For the text-containing cell, return its midpoint in (x, y) coordinate format. 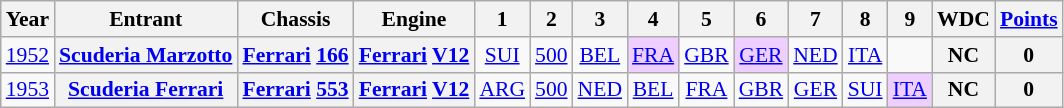
ARG (502, 90)
Ferrari 553 (295, 90)
8 (866, 19)
Entrant (146, 19)
6 (762, 19)
4 (653, 19)
Scuderia Ferrari (146, 90)
Chassis (295, 19)
7 (815, 19)
9 (910, 19)
3 (600, 19)
5 (706, 19)
Year (28, 19)
1953 (28, 90)
1 (502, 19)
Points (1029, 19)
2 (552, 19)
1952 (28, 55)
Engine (414, 19)
Scuderia Marzotto (146, 55)
WDC (964, 19)
Ferrari 166 (295, 55)
